From the cell containing the given text, extract its center point as [X, Y] coordinate. 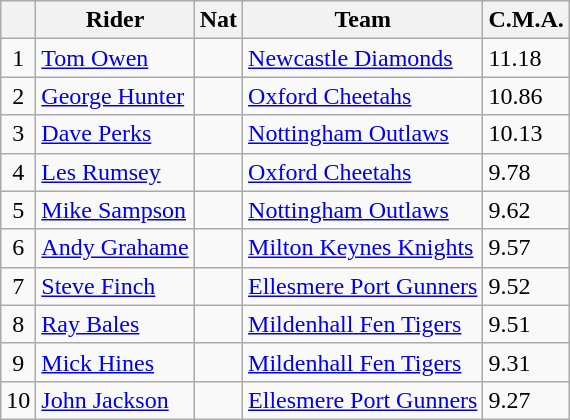
6 [18, 248]
C.M.A. [526, 20]
Nat [218, 20]
Mick Hines [115, 362]
Newcastle Diamonds [363, 58]
Steve Finch [115, 286]
9.51 [526, 324]
11.18 [526, 58]
9.57 [526, 248]
1 [18, 58]
9.52 [526, 286]
9.62 [526, 210]
10.86 [526, 96]
9.78 [526, 172]
4 [18, 172]
Mike Sampson [115, 210]
2 [18, 96]
8 [18, 324]
10 [18, 400]
Rider [115, 20]
Andy Grahame [115, 248]
9 [18, 362]
Les Rumsey [115, 172]
5 [18, 210]
9.31 [526, 362]
3 [18, 134]
9.27 [526, 400]
Ray Bales [115, 324]
John Jackson [115, 400]
Tom Owen [115, 58]
Team [363, 20]
7 [18, 286]
Dave Perks [115, 134]
10.13 [526, 134]
Milton Keynes Knights [363, 248]
George Hunter [115, 96]
